Capture the cell that displays the provided text and extract its [X, Y] central coordinate. 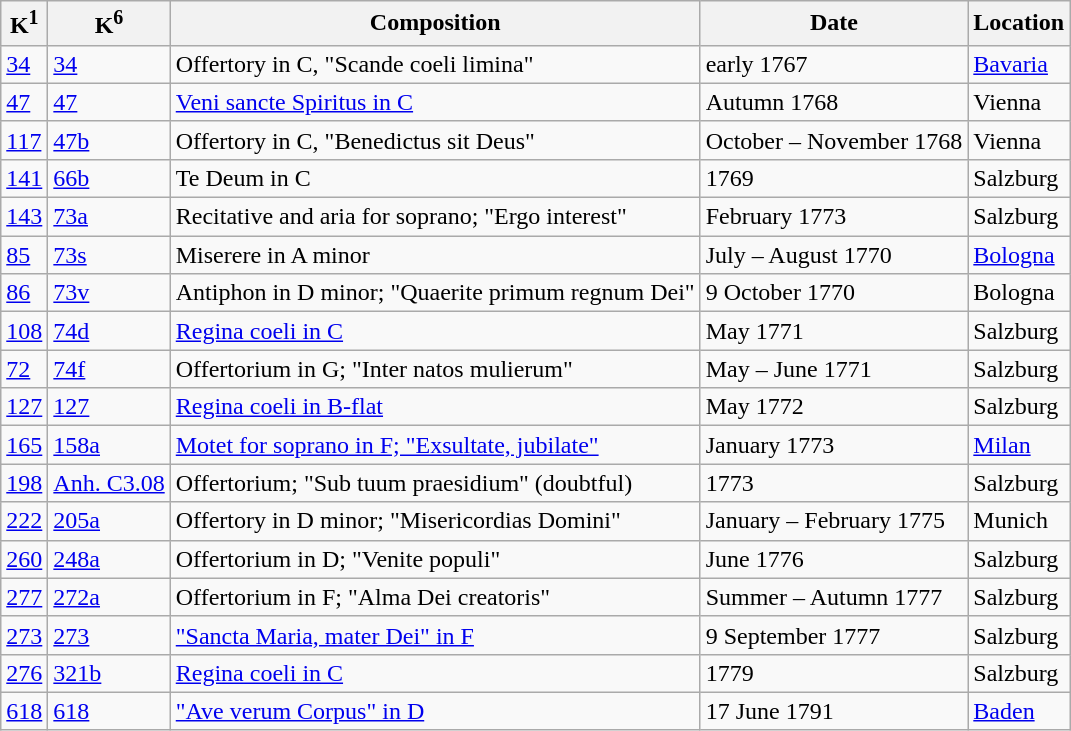
1769 [834, 178]
Offertorium in F; "Alma Dei creatoris" [435, 597]
Antiphon in D minor; "Quaerite primum regnum Dei" [435, 293]
Te Deum in C [435, 178]
158a [109, 445]
74d [109, 331]
K6 [109, 24]
276 [24, 673]
February 1773 [834, 217]
Summer – Autumn 1777 [834, 597]
January 1773 [834, 445]
Offertorium in G; "Inter natos mulierum" [435, 369]
277 [24, 597]
321b [109, 673]
Offertorium in D; "Venite populi" [435, 559]
Autumn 1768 [834, 102]
72 [24, 369]
205a [109, 521]
1773 [834, 483]
Veni sancte Spiritus in C [435, 102]
Recitative and aria for soprano; "Ergo interest" [435, 217]
74f [109, 369]
Munich [1019, 521]
117 [24, 140]
47b [109, 140]
July – August 1770 [834, 255]
9 September 1777 [834, 635]
"Ave verum Corpus" in D [435, 711]
248a [109, 559]
May – June 1771 [834, 369]
May 1771 [834, 331]
K1 [24, 24]
May 1772 [834, 407]
Location [1019, 24]
Motet for soprano in F; "Exsultate, jubilate" [435, 445]
85 [24, 255]
66b [109, 178]
"Sancta Maria, mater Dei" in F [435, 635]
June 1776 [834, 559]
73v [109, 293]
Offertorium; "Sub tuum praesidium" (doubtful) [435, 483]
9 October 1770 [834, 293]
260 [24, 559]
early 1767 [834, 64]
Offertory in D minor; "Misericordias Domini" [435, 521]
Date [834, 24]
17 June 1791 [834, 711]
Composition [435, 24]
Offertory in C, "Benedictus sit Deus" [435, 140]
Offertory in C, "Scande coeli limina" [435, 64]
Bavaria [1019, 64]
Anh. C3.08 [109, 483]
222 [24, 521]
165 [24, 445]
141 [24, 178]
108 [24, 331]
Milan [1019, 445]
Miserere in A minor [435, 255]
January – February 1775 [834, 521]
1779 [834, 673]
86 [24, 293]
143 [24, 217]
73s [109, 255]
198 [24, 483]
October – November 1768 [834, 140]
Regina coeli in B-flat [435, 407]
Baden [1019, 711]
73a [109, 217]
272a [109, 597]
